For the text-containing cell, return its midpoint in [X, Y] coordinate format. 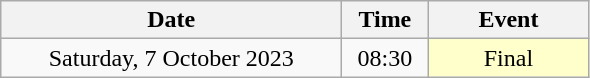
Event [508, 20]
08:30 [385, 58]
Saturday, 7 October 2023 [172, 58]
Time [385, 20]
Final [508, 58]
Date [172, 20]
